From the cell containing the given text, extract its center point as (X, Y) coordinate. 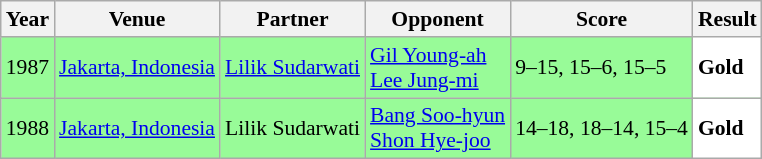
9–15, 15–6, 15–5 (602, 68)
Opponent (438, 19)
Partner (292, 19)
1987 (28, 68)
1988 (28, 128)
Score (602, 19)
Venue (137, 19)
Bang Soo-hyun Shon Hye-joo (438, 128)
Gil Young-ah Lee Jung-mi (438, 68)
Year (28, 19)
14–18, 18–14, 15–4 (602, 128)
Result (728, 19)
